Scan for the cell matching the given text and deliver its (x, y) coordinate at center. 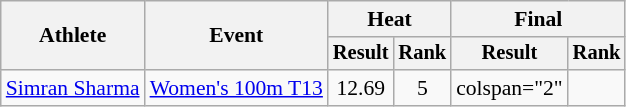
12.69 (361, 88)
Heat (390, 19)
colspan="2" (510, 88)
Final (538, 19)
5 (422, 88)
Event (236, 36)
Women's 100m T13 (236, 88)
Athlete (73, 36)
Simran Sharma (73, 88)
